Pinpoint the cell where the given text exists, returning its [x, y] midpoint coordinate. 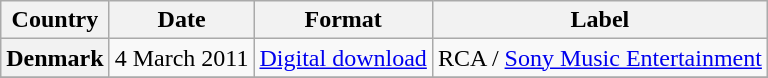
Country [55, 20]
Label [600, 20]
Denmark [55, 58]
Date [182, 20]
RCA / Sony Music Entertainment [600, 58]
Format [343, 20]
Digital download [343, 58]
4 March 2011 [182, 58]
